Find where the given text appears and provide that cell's center as [X, Y] coordinate. 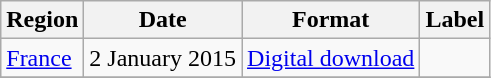
France [42, 58]
Region [42, 20]
Format [331, 20]
2 January 2015 [163, 58]
Date [163, 20]
Digital download [331, 58]
Label [455, 20]
